Scan for the cell matching the given text and deliver its [X, Y] coordinate at center. 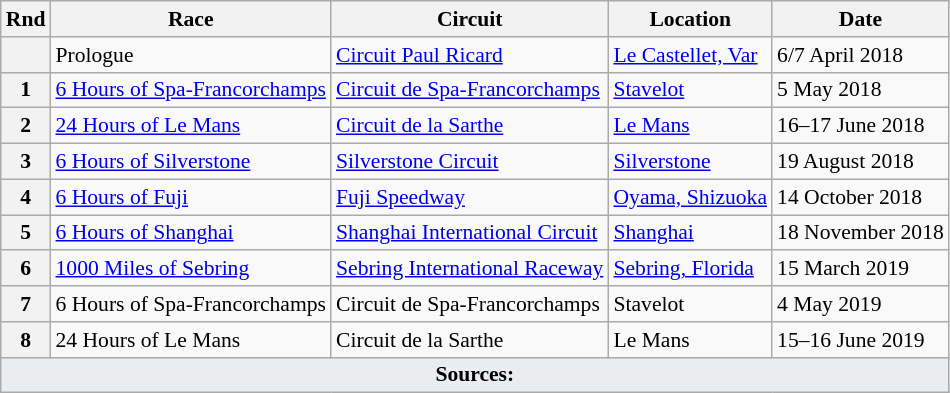
6 Hours of Fuji [190, 197]
6 Hours of Silverstone [190, 162]
Prologue [190, 55]
7 [26, 304]
Sebring International Raceway [470, 269]
Silverstone Circuit [470, 162]
Oyama, Shizuoka [690, 197]
2 [26, 126]
6 Hours of Shanghai [190, 233]
Location [690, 19]
Sources: [475, 375]
Sebring, Florida [690, 269]
Circuit [470, 19]
14 October 2018 [860, 197]
6 [26, 269]
Date [860, 19]
1 [26, 90]
18 November 2018 [860, 233]
Race [190, 19]
5 [26, 233]
6/7 April 2018 [860, 55]
4 [26, 197]
Shanghai International Circuit [470, 233]
1000 Miles of Sebring [190, 269]
8 [26, 340]
Silverstone [690, 162]
Le Castellet, Var [690, 55]
16–17 June 2018 [860, 126]
5 May 2018 [860, 90]
15–16 June 2019 [860, 340]
19 August 2018 [860, 162]
Rnd [26, 19]
4 May 2019 [860, 304]
Shanghai [690, 233]
3 [26, 162]
15 March 2019 [860, 269]
Circuit Paul Ricard [470, 55]
Fuji Speedway [470, 197]
